Search for the cell housing the specified text and yield its (X, Y) center coordinate. 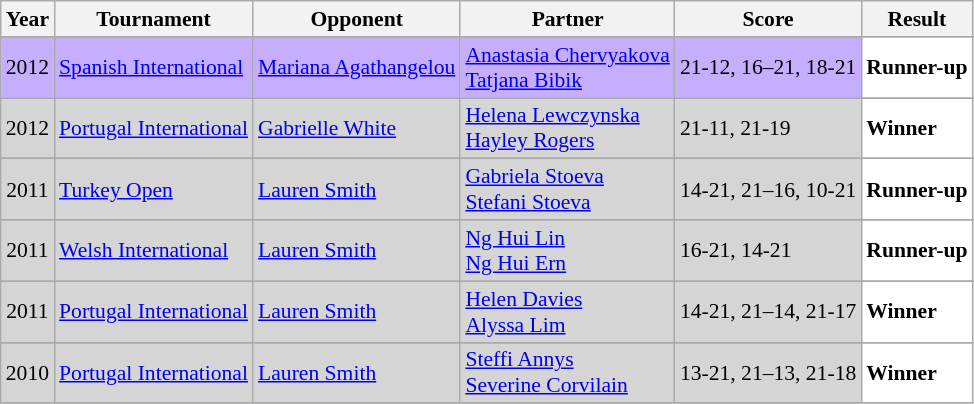
Mariana Agathangelou (356, 68)
2010 (28, 372)
Welsh International (154, 250)
Steffi Annys Severine Corvilain (568, 372)
Spanish International (154, 68)
Opponent (356, 19)
Result (916, 19)
Tournament (154, 19)
Gabrielle White (356, 128)
13-21, 21–13, 21-18 (768, 372)
Score (768, 19)
Partner (568, 19)
14-21, 21–16, 10-21 (768, 190)
Turkey Open (154, 190)
14-21, 21–14, 21-17 (768, 312)
21-11, 21-19 (768, 128)
16-21, 14-21 (768, 250)
21-12, 16–21, 18-21 (768, 68)
Gabriela Stoeva Stefani Stoeva (568, 190)
Helena Lewczynska Hayley Rogers (568, 128)
Ng Hui Lin Ng Hui Ern (568, 250)
Anastasia Chervyakova Tatjana Bibik (568, 68)
Helen Davies Alyssa Lim (568, 312)
Year (28, 19)
